Provide the (X, Y) coordinate of the cell's center where the given text is located.  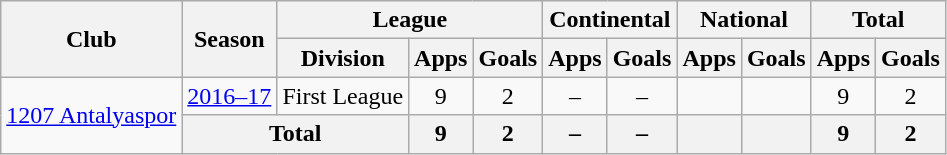
2016–17 (230, 96)
Continental (610, 20)
Division (343, 58)
League (410, 20)
1207 Antalyaspor (92, 115)
Club (92, 39)
Season (230, 39)
National (744, 20)
First League (343, 96)
